Determine the (X, Y) coordinate at the center of the cell enclosing the given text.  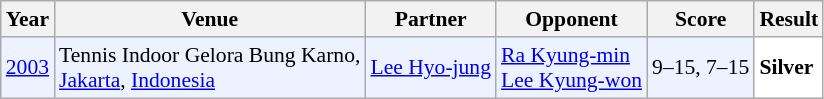
Tennis Indoor Gelora Bung Karno,Jakarta, Indonesia (210, 68)
Lee Hyo-jung (430, 68)
Opponent (572, 19)
Silver (788, 68)
Venue (210, 19)
Year (28, 19)
2003 (28, 68)
Result (788, 19)
Partner (430, 19)
9–15, 7–15 (700, 68)
Score (700, 19)
Ra Kyung-min Lee Kyung-won (572, 68)
